Return [x, y] of the center of cell containing provided text 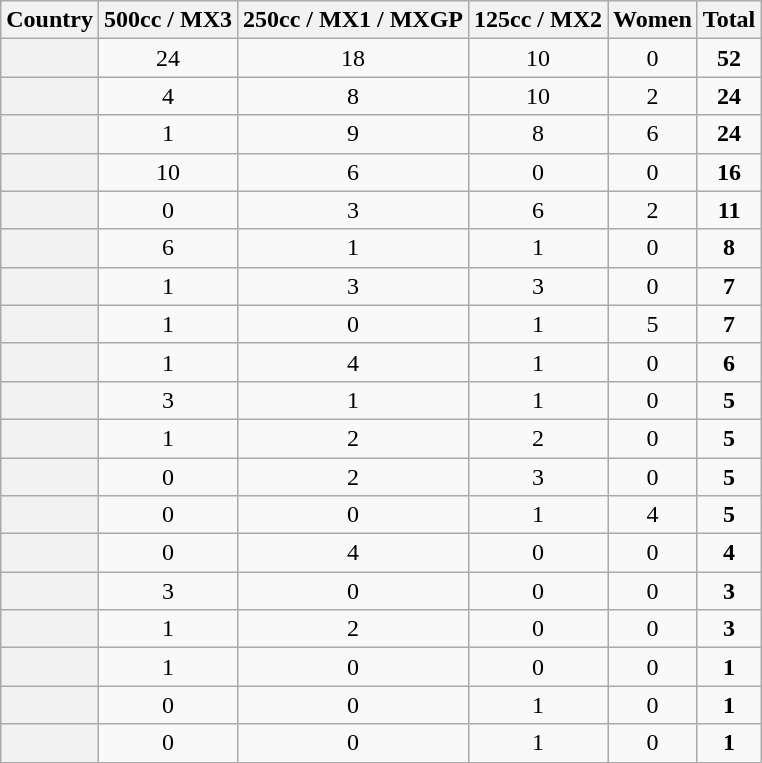
Country [50, 20]
16 [729, 172]
Women [653, 20]
Total [729, 20]
52 [729, 58]
9 [354, 134]
250cc / MX1 / MXGP [354, 20]
125cc / MX2 [538, 20]
11 [729, 210]
18 [354, 58]
500cc / MX3 [168, 20]
